Extract the [X, Y] coordinate from the center of the cell holding the provided text.  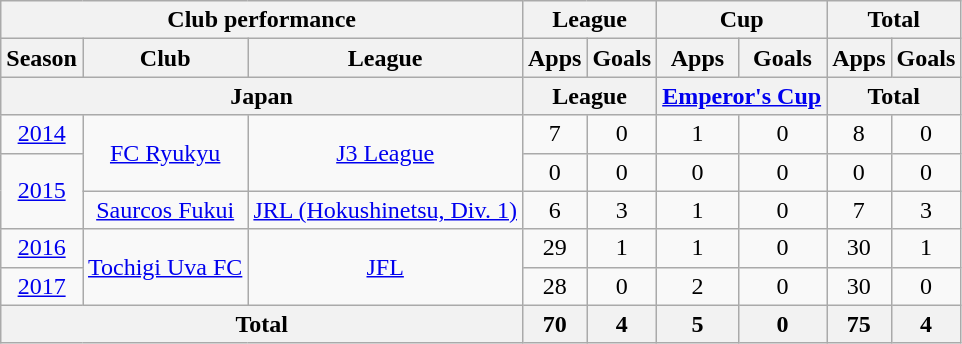
Tochigi Uva FC [164, 267]
75 [859, 324]
28 [554, 286]
2014 [42, 134]
JFL [386, 267]
2 [698, 286]
8 [859, 134]
70 [554, 324]
6 [554, 210]
Season [42, 58]
2017 [42, 286]
Cup [742, 20]
FC Ryukyu [164, 153]
JRL (Hokushinetsu, Div. 1) [386, 210]
2015 [42, 191]
J3 League [386, 153]
Club performance [262, 20]
29 [554, 248]
5 [698, 324]
2016 [42, 248]
Japan [262, 96]
Club [164, 58]
Saurcos Fukui [164, 210]
Emperor's Cup [742, 96]
